Output the [X, Y] coordinate of the center of the cell containing the given text.  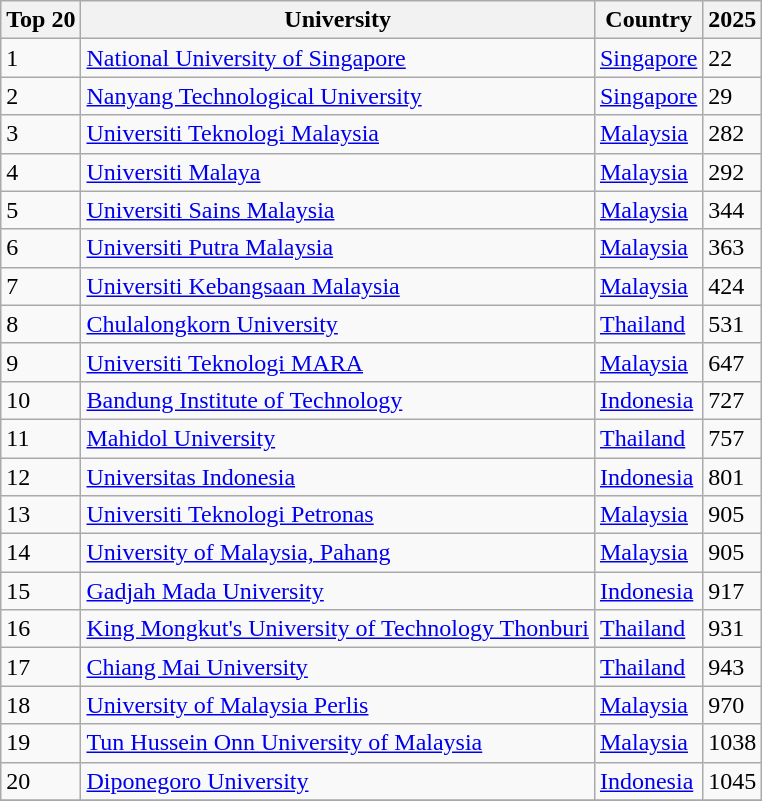
Universitas Indonesia [338, 477]
931 [732, 629]
16 [41, 629]
424 [732, 286]
Universiti Teknologi Petronas [338, 515]
1038 [732, 743]
13 [41, 515]
282 [732, 134]
King Mongkut's University of Technology Thonburi [338, 629]
University of Malaysia Perlis [338, 705]
Chulalongkorn University [338, 324]
17 [41, 667]
15 [41, 591]
Gadjah Mada University [338, 591]
11 [41, 438]
Bandung Institute of Technology [338, 400]
Universiti Teknologi Malaysia [338, 134]
943 [732, 667]
Country [648, 20]
2 [41, 96]
5 [41, 210]
18 [41, 705]
10 [41, 400]
22 [732, 58]
University of Malaysia, Pahang [338, 553]
1 [41, 58]
344 [732, 210]
Diponegoro University [338, 781]
Universiti Sains Malaysia [338, 210]
8 [41, 324]
4 [41, 172]
29 [732, 96]
727 [732, 400]
917 [732, 591]
1045 [732, 781]
Top 20 [41, 20]
Universiti Malaya [338, 172]
Tun Hussein Onn University of Malaysia [338, 743]
6 [41, 248]
Chiang Mai University [338, 667]
Universiti Teknologi MARA [338, 362]
801 [732, 477]
National University of Singapore [338, 58]
292 [732, 172]
531 [732, 324]
Nanyang Technological University [338, 96]
20 [41, 781]
University [338, 20]
19 [41, 743]
2025 [732, 20]
12 [41, 477]
647 [732, 362]
757 [732, 438]
7 [41, 286]
9 [41, 362]
970 [732, 705]
Universiti Kebangsaan Malaysia [338, 286]
Mahidol University [338, 438]
14 [41, 553]
363 [732, 248]
3 [41, 134]
Universiti Putra Malaysia [338, 248]
